Detect which cell encompasses the target text, then output its [X, Y] center coordinate. 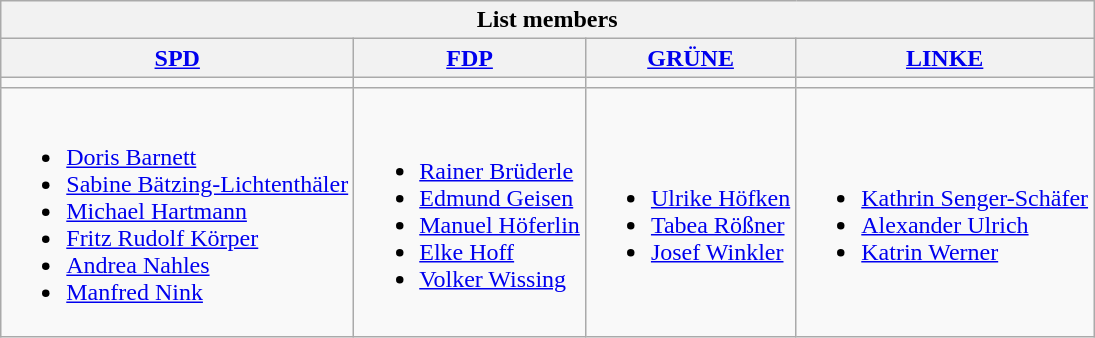
List members [548, 20]
Doris BarnettSabine Bätzing-LichtenthälerMichael HartmannFritz Rudolf KörperAndrea NahlesManfred Nink [178, 212]
Kathrin Senger-SchäferAlexander UlrichKatrin Werner [945, 212]
Rainer BrüderleEdmund GeisenManuel HöferlinElke HoffVolker Wissing [470, 212]
Ulrike HöfkenTabea RößnerJosef Winkler [690, 212]
GRÜNE [690, 58]
LINKE [945, 58]
SPD [178, 58]
FDP [470, 58]
